From the cell containing the given text, extract its center point as (x, y) coordinate. 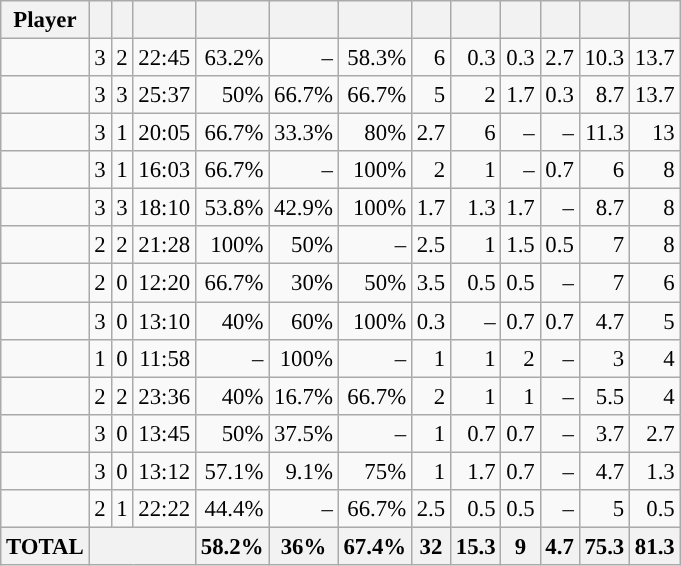
3.7 (604, 433)
63.2% (232, 58)
32 (430, 546)
13:45 (164, 433)
37.5% (304, 433)
10.3 (604, 58)
42.9% (304, 208)
16:03 (164, 170)
21:28 (164, 245)
20:05 (164, 133)
58.2% (232, 546)
23:36 (164, 396)
36% (304, 546)
TOTAL (45, 546)
1.5 (520, 245)
25:37 (164, 95)
44.4% (232, 509)
58.3% (374, 58)
22:22 (164, 509)
18:10 (164, 208)
75% (374, 471)
9.1% (304, 471)
53.8% (232, 208)
81.3 (655, 546)
16.7% (304, 396)
3.5 (430, 283)
13 (655, 133)
12:20 (164, 283)
57.1% (232, 471)
75.3 (604, 546)
13:12 (164, 471)
11.3 (604, 133)
15.3 (475, 546)
5.5 (604, 396)
33.3% (304, 133)
11:58 (164, 358)
67.4% (374, 546)
22:45 (164, 58)
60% (304, 321)
9 (520, 546)
80% (374, 133)
13:10 (164, 321)
Player (45, 20)
30% (304, 283)
